From the cell containing the given text, extract its center point as [x, y] coordinate. 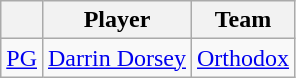
Orthodox [244, 58]
Team [244, 20]
PG [22, 58]
Darrin Dorsey [116, 58]
Player [116, 20]
